Capture the cell that displays the provided text and extract its (x, y) central coordinate. 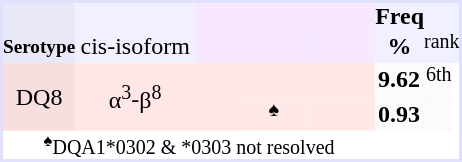
Freq (400, 16)
♠ (274, 114)
9. (386, 80)
93 (410, 114)
0. (386, 114)
Serotype (39, 46)
6th (438, 80)
cis-isoform (135, 46)
α3-β8 (135, 96)
DQ8 (39, 96)
rank (442, 46)
% (400, 46)
♠DQA1*0302 & *0303 not resolved (189, 144)
62 (410, 80)
